Output the [X, Y] coordinate of the center of the cell containing the given text.  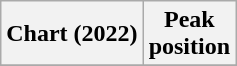
Peakposition [189, 34]
Chart (2022) [72, 34]
